Capture the cell that displays the provided text and extract its [x, y] central coordinate. 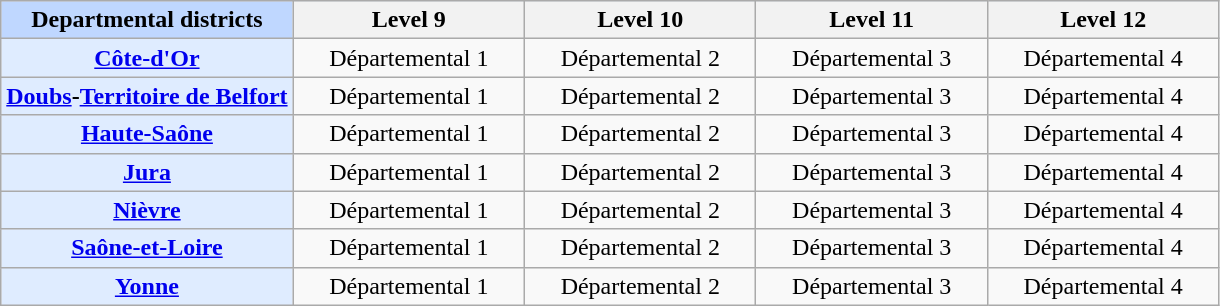
Level 12 [1102, 20]
Doubs-Territoire de Belfort [147, 96]
Nièvre [147, 210]
Côte-d'Or [147, 58]
Level 9 [408, 20]
Departmental districts [147, 20]
Level 11 [872, 20]
Yonne [147, 286]
Saône-et-Loire [147, 248]
Haute-Saône [147, 134]
Jura [147, 172]
Level 10 [640, 20]
